Provide the (x, y) coordinate of the cell's center where the given text is located.  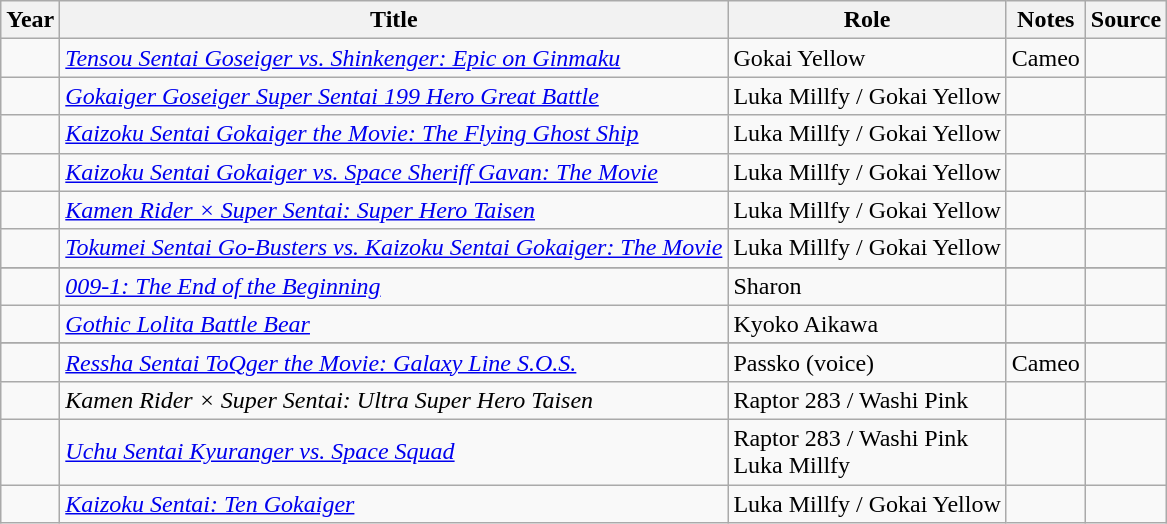
Notes (1046, 20)
Gokaiger Goseiger Super Sentai 199 Hero Great Battle (394, 96)
Kamen Rider × Super Sentai: Super Hero Taisen (394, 210)
Sharon (867, 286)
Passko (voice) (867, 362)
Ressha Sentai ToQger the Movie: Galaxy Line S.O.S. (394, 362)
Kyoko Aikawa (867, 324)
Kaizoku Sentai Gokaiger the Movie: The Flying Ghost Ship (394, 134)
Kaizoku Sentai Gokaiger vs. Space Sheriff Gavan: The Movie (394, 172)
Role (867, 20)
Year (30, 20)
Tensou Sentai Goseiger vs. Shinkenger: Epic on Ginmaku (394, 58)
Gothic Lolita Battle Bear (394, 324)
Kamen Rider × Super Sentai: Ultra Super Hero Taisen (394, 400)
Raptor 283 / Washi Pink (867, 400)
Uchu Sentai Kyuranger vs. Space Squad (394, 452)
009-1: The End of the Beginning (394, 286)
Source (1126, 20)
Kaizoku Sentai: Ten Gokaiger (394, 503)
Raptor 283 / Washi PinkLuka Millfy (867, 452)
Title (394, 20)
Tokumei Sentai Go-Busters vs. Kaizoku Sentai Gokaiger: The Movie (394, 248)
Gokai Yellow (867, 58)
